Scan for the cell matching the given text and deliver its (X, Y) coordinate at center. 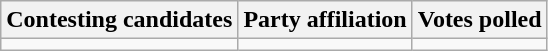
Contesting candidates (120, 20)
Votes polled (480, 20)
Party affiliation (325, 20)
